Pinpoint the cell where the given text exists, returning its [X, Y] midpoint coordinate. 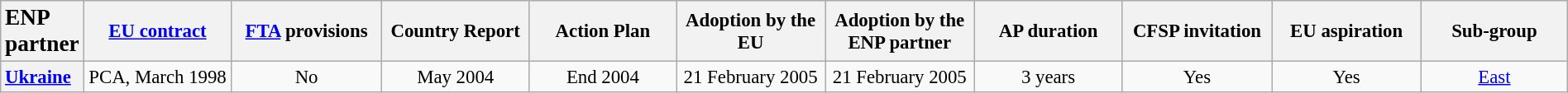
May 2004 [455, 77]
Ukraine [42, 77]
Action Plan [602, 31]
AP duration [1049, 31]
Country Report [455, 31]
FTA provisions [306, 31]
ENP partner [42, 31]
Sub-group [1495, 31]
EU contract [157, 31]
No [306, 77]
End 2004 [602, 77]
3 years [1049, 77]
East [1495, 77]
EU aspiration [1346, 31]
CFSP invitation [1197, 31]
PCA, March 1998 [157, 77]
Adoption by the ENP partner [900, 31]
Adoption by the EU [751, 31]
